For the text-containing cell, return its midpoint in [x, y] coordinate format. 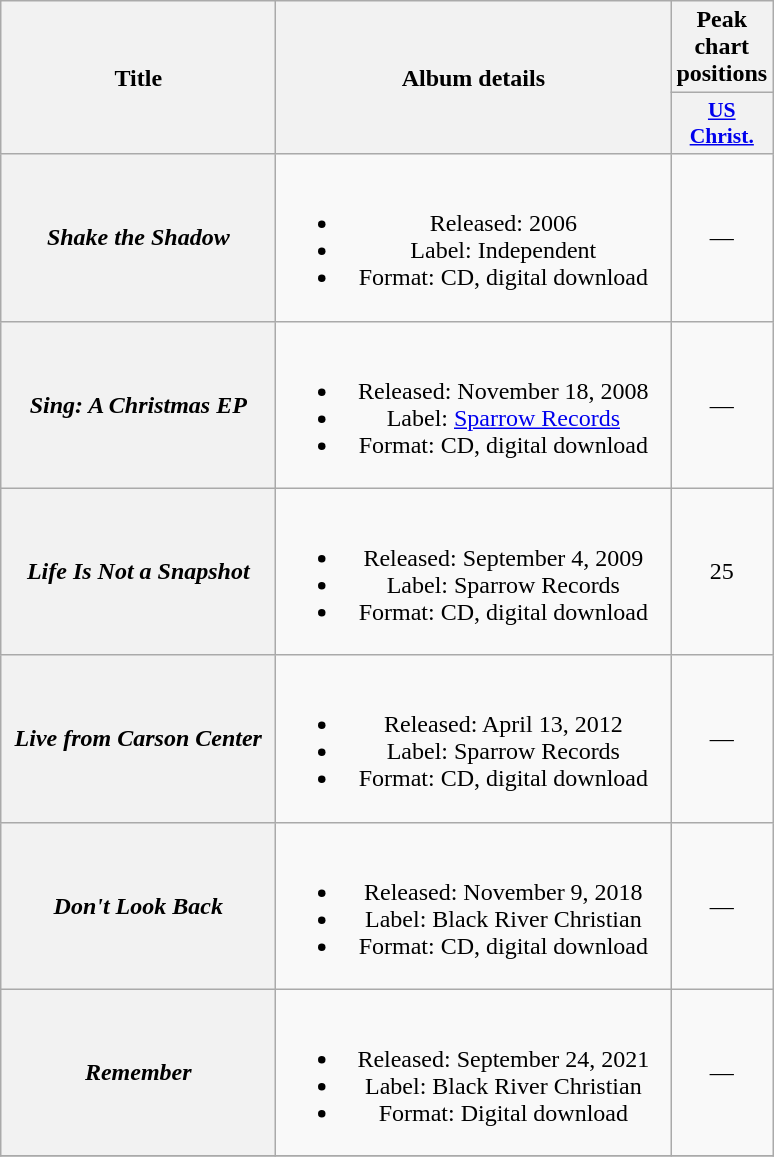
Sing: A Christmas EP [138, 404]
Album details [474, 78]
Released: April 13, 2012Label: Sparrow RecordsFormat: CD, digital download [474, 738]
USChrist. [722, 124]
Released: November 18, 2008Label: Sparrow RecordsFormat: CD, digital download [474, 404]
Released: November 9, 2018Label: Black River ChristianFormat: CD, digital download [474, 906]
Released: September 4, 2009Label: Sparrow RecordsFormat: CD, digital download [474, 572]
Released: 2006Label: IndependentFormat: CD, digital download [474, 238]
25 [722, 572]
Don't Look Back [138, 906]
Live from Carson Center [138, 738]
Title [138, 78]
Peak chart positions [722, 47]
Shake the Shadow [138, 238]
Remember [138, 1072]
Life Is Not a Snapshot [138, 572]
Released: September 24, 2021Label: Black River ChristianFormat: Digital download [474, 1072]
